Provide the (X, Y) coordinate of the cell's center where the given text is located.  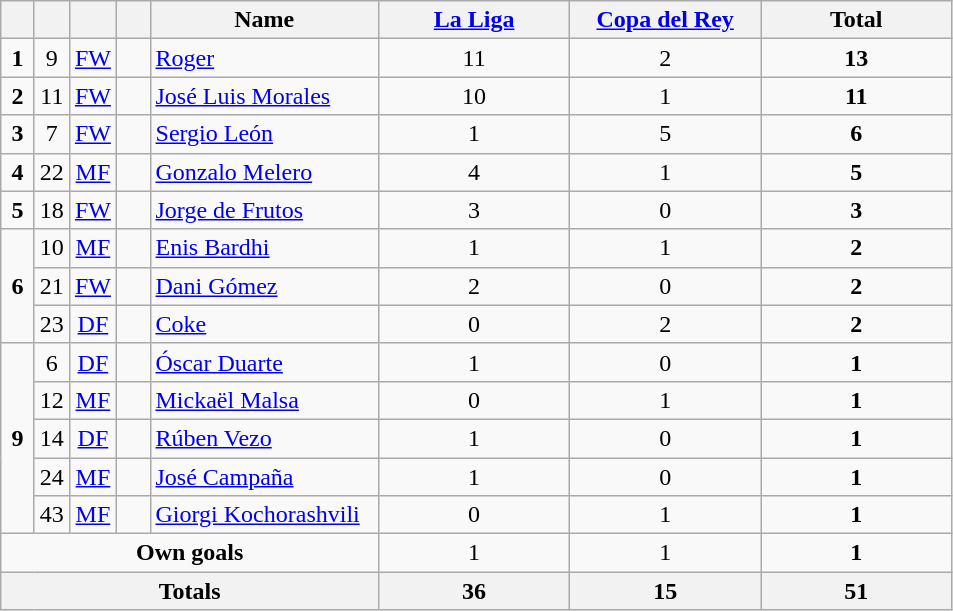
Copa del Rey (666, 20)
Sergio León (264, 134)
Enis Bardhi (264, 248)
Giorgi Kochorashvili (264, 515)
Name (264, 20)
14 (52, 438)
51 (856, 591)
La Liga (474, 20)
Coke (264, 324)
43 (52, 515)
Own goals (190, 553)
Totals (190, 591)
Total (856, 20)
Dani Gómez (264, 286)
Gonzalo Melero (264, 172)
36 (474, 591)
23 (52, 324)
José Campaña (264, 477)
Roger (264, 58)
13 (856, 58)
Óscar Duarte (264, 362)
24 (52, 477)
Jorge de Frutos (264, 210)
Mickaël Malsa (264, 400)
7 (52, 134)
22 (52, 172)
José Luis Morales (264, 96)
Rúben Vezo (264, 438)
21 (52, 286)
18 (52, 210)
12 (52, 400)
15 (666, 591)
